Search for the cell housing the specified text and yield its [X, Y] center coordinate. 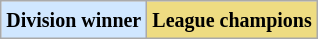
League champions [232, 20]
Division winner [74, 20]
